From the cell containing the given text, extract its center point as [x, y] coordinate. 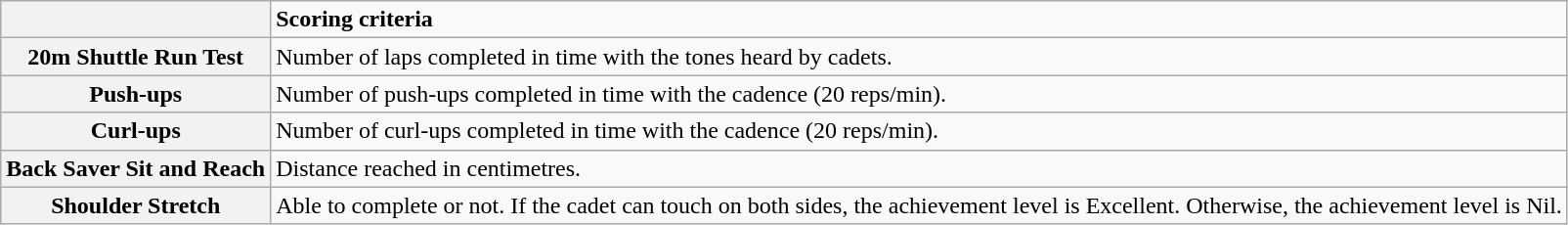
Number of curl-ups completed in time with the cadence (20 reps/min). [919, 131]
Shoulder Stretch [136, 205]
Scoring criteria [919, 20]
Able to complete or not. If the cadet can touch on both sides, the achievement level is Excellent. Otherwise, the achievement level is Nil. [919, 205]
Distance reached in centimetres. [919, 168]
Number of push-ups completed in time with the cadence (20 reps/min). [919, 94]
Number of laps completed in time with the tones heard by cadets. [919, 57]
Push-ups [136, 94]
20m Shuttle Run Test [136, 57]
Back Saver Sit and Reach [136, 168]
Curl-ups [136, 131]
